Return (x, y) of the center of cell containing provided text 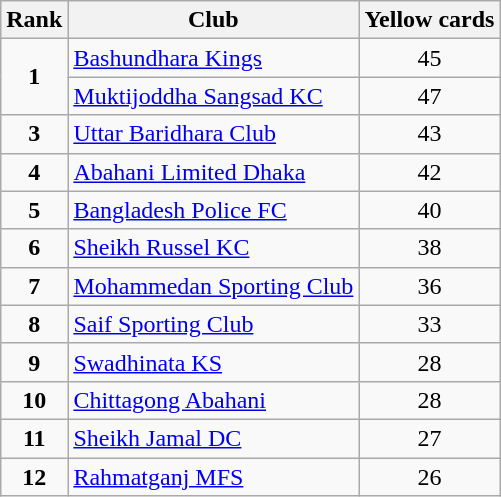
Mohammedan Sporting Club (214, 286)
Chittagong Abahani (214, 400)
3 (34, 134)
Muktijoddha Sangsad KC (214, 96)
27 (430, 438)
6 (34, 248)
Sheikh Jamal DC (214, 438)
Yellow cards (430, 20)
8 (34, 324)
38 (430, 248)
4 (34, 172)
5 (34, 210)
7 (34, 286)
43 (430, 134)
Bangladesh Police FC (214, 210)
12 (34, 477)
36 (430, 286)
Abahani Limited Dhaka (214, 172)
9 (34, 362)
26 (430, 477)
42 (430, 172)
Rahmatganj MFS (214, 477)
Uttar Baridhara Club (214, 134)
Saif Sporting Club (214, 324)
Bashundhara Kings (214, 58)
33 (430, 324)
Rank (34, 20)
Swadhinata KS (214, 362)
Club (214, 20)
40 (430, 210)
11 (34, 438)
1 (34, 77)
Sheikh Russel KC (214, 248)
10 (34, 400)
45 (430, 58)
47 (430, 96)
